Capture the cell that displays the provided text and extract its (X, Y) central coordinate. 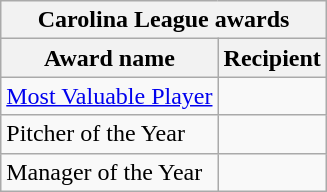
Manager of the Year (110, 172)
Carolina League awards (164, 20)
Pitcher of the Year (110, 134)
Award name (110, 58)
Most Valuable Player (110, 96)
Recipient (272, 58)
